Find where the given text appears and provide that cell's center as [x, y] coordinate. 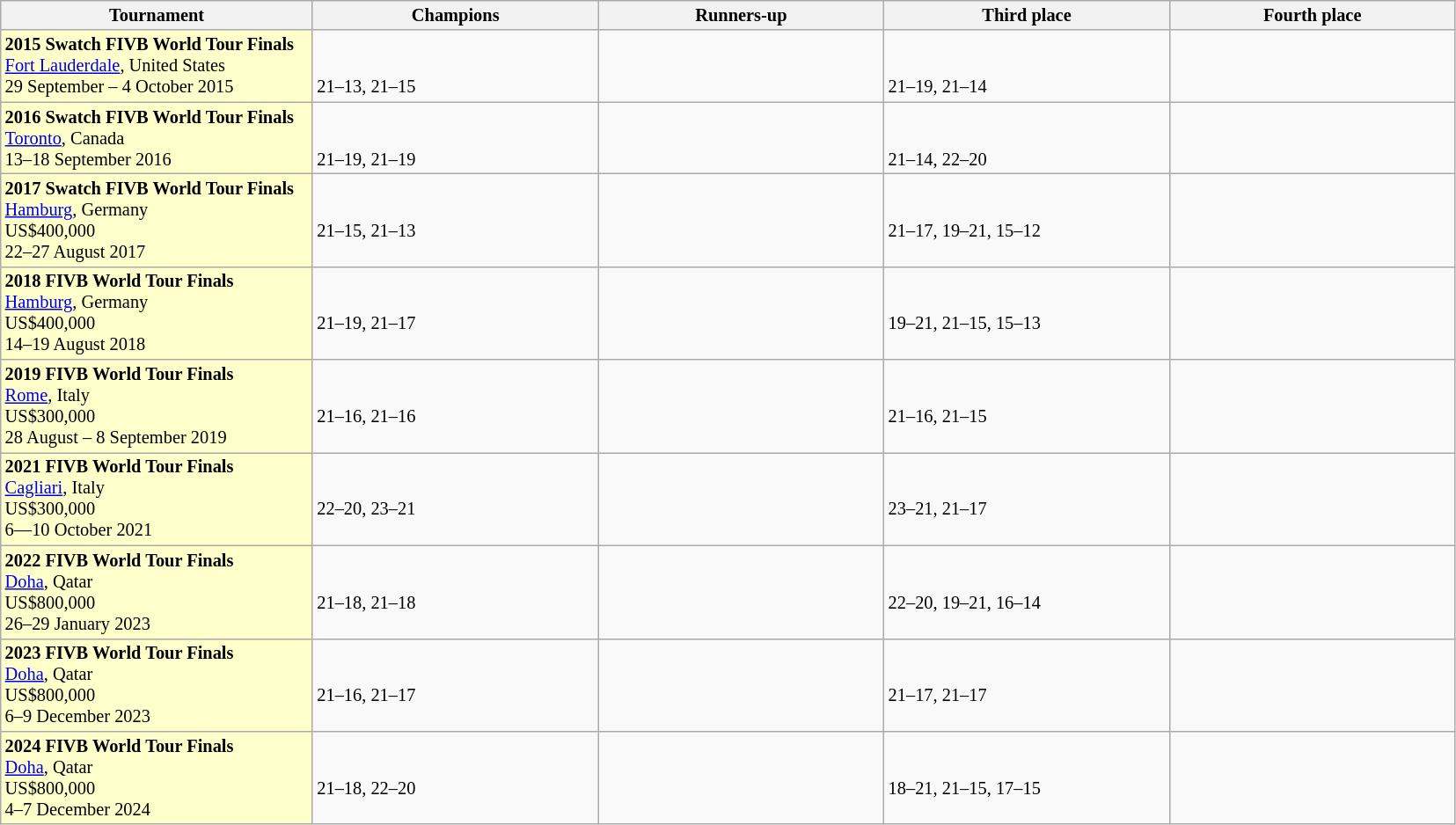
Runners-up [741, 15]
2019 FIVB World Tour FinalsRome, ItalyUS$300,00028 August – 8 September 2019 [157, 406]
21–16, 21–16 [456, 406]
19–21, 21–15, 15–13 [1028, 313]
18–21, 21–15, 17–15 [1028, 778]
21–19, 21–19 [456, 138]
2024 FIVB World Tour FinalsDoha, QatarUS$800,0004–7 December 2024 [157, 778]
2015 Swatch FIVB World Tour FinalsFort Lauderdale, United States29 September – 4 October 2015 [157, 66]
2021 FIVB World Tour FinalsCagliari, ItalyUS$300,000 6—10 October 2021 [157, 499]
21–18, 21–18 [456, 592]
22–20, 23–21 [456, 499]
21–14, 22–20 [1028, 138]
22–20, 19–21, 16–14 [1028, 592]
21–19, 21–14 [1028, 66]
Fourth place [1313, 15]
2018 FIVB World Tour FinalsHamburg, GermanyUS$400,00014–19 August 2018 [157, 313]
21–17, 21–17 [1028, 685]
Tournament [157, 15]
Champions [456, 15]
23–21, 21–17 [1028, 499]
2016 Swatch FIVB World Tour FinalsToronto, Canada13–18 September 2016 [157, 138]
21–18, 22–20 [456, 778]
21–16, 21–15 [1028, 406]
21–17, 19–21, 15–12 [1028, 220]
21–16, 21–17 [456, 685]
2023 FIVB World Tour FinalsDoha, QatarUS$800,0006–9 December 2023 [157, 685]
21–19, 21–17 [456, 313]
21–15, 21–13 [456, 220]
2022 FIVB World Tour FinalsDoha, QatarUS$800,00026–29 January 2023 [157, 592]
Third place [1028, 15]
21–13, 21–15 [456, 66]
2017 Swatch FIVB World Tour FinalsHamburg, GermanyUS$400,00022–27 August 2017 [157, 220]
